Pinpoint the cell where the given text exists, returning its [X, Y] midpoint coordinate. 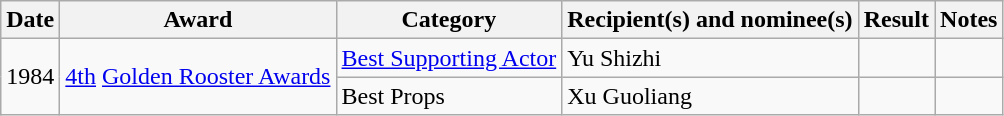
Result [896, 20]
Notes [969, 20]
Best Props [449, 96]
4th Golden Rooster Awards [198, 77]
Best Supporting Actor [449, 58]
Recipient(s) and nominee(s) [710, 20]
Award [198, 20]
Xu Guoliang [710, 96]
Date [30, 20]
Category [449, 20]
1984 [30, 77]
Yu Shizhi [710, 58]
